Extract the [X, Y] coordinate from the center of the cell holding the provided text.  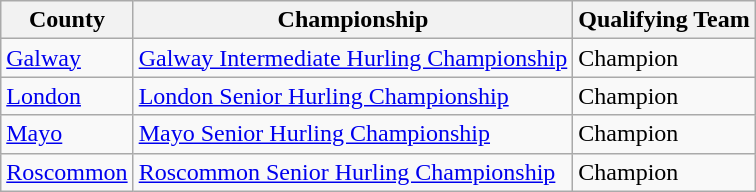
Galway [67, 58]
Roscommon [67, 172]
County [67, 20]
London [67, 96]
Qualifying Team [664, 20]
Galway Intermediate Hurling Championship [353, 58]
Championship [353, 20]
Mayo [67, 134]
Roscommon Senior Hurling Championship [353, 172]
Mayo Senior Hurling Championship [353, 134]
London Senior Hurling Championship [353, 96]
